Locate the cell with the specified text and output its [x, y] center coordinate. 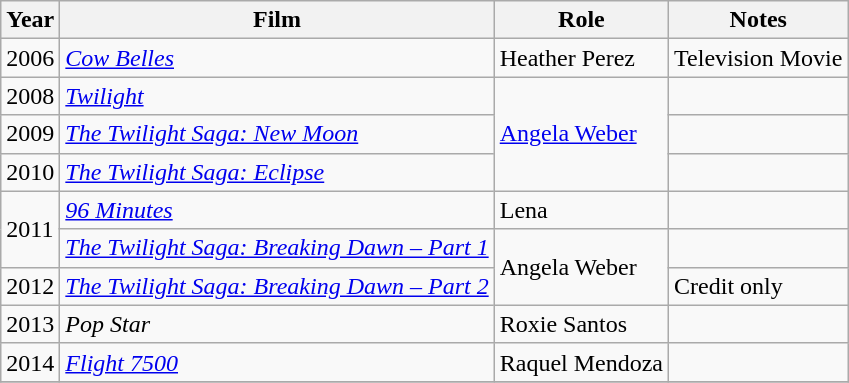
The Twilight Saga: Eclipse [277, 172]
Heather Perez [581, 58]
2012 [30, 286]
Twilight [277, 96]
2014 [30, 362]
2008 [30, 96]
Lena [581, 210]
Role [581, 20]
Notes [758, 20]
Year [30, 20]
Credit only [758, 286]
Television Movie [758, 58]
2013 [30, 324]
Pop Star [277, 324]
Raquel Mendoza [581, 362]
Flight 7500 [277, 362]
Film [277, 20]
The Twilight Saga: New Moon [277, 134]
2010 [30, 172]
2011 [30, 229]
Cow Belles [277, 58]
The Twilight Saga: Breaking Dawn – Part 1 [277, 248]
2006 [30, 58]
Roxie Santos [581, 324]
The Twilight Saga: Breaking Dawn – Part 2 [277, 286]
96 Minutes [277, 210]
2009 [30, 134]
